From the cell containing the given text, extract its center point as (x, y) coordinate. 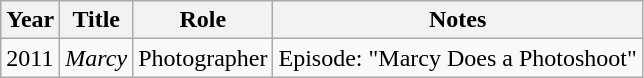
Title (96, 20)
Notes (458, 20)
Year (30, 20)
Photographer (203, 58)
Episode: "Marcy Does a Photoshoot" (458, 58)
Marcy (96, 58)
2011 (30, 58)
Role (203, 20)
